Scan for the cell matching the given text and deliver its (x, y) coordinate at center. 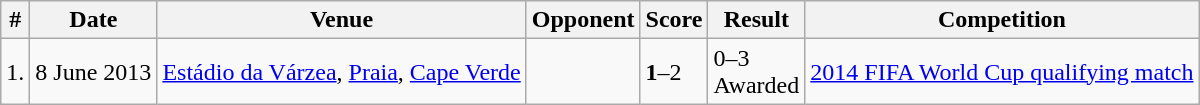
1–2 (674, 72)
1. (16, 72)
Venue (342, 20)
Competition (1002, 20)
Result (756, 20)
0–3Awarded (756, 72)
Score (674, 20)
2014 FIFA World Cup qualifying match (1002, 72)
8 June 2013 (94, 72)
# (16, 20)
Estádio da Várzea, Praia, Cape Verde (342, 72)
Opponent (583, 20)
Date (94, 20)
